Output the [x, y] coordinate of the center of the cell containing the given text.  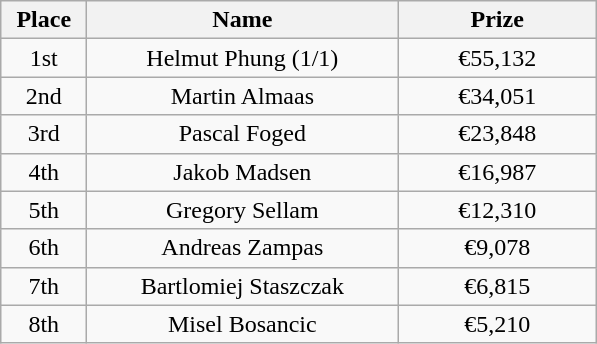
8th [44, 324]
€6,815 [498, 286]
Jakob Madsen [242, 172]
Gregory Sellam [242, 210]
2nd [44, 96]
Name [242, 20]
€23,848 [498, 134]
€34,051 [498, 96]
1st [44, 58]
Pascal Foged [242, 134]
3rd [44, 134]
€12,310 [498, 210]
Bartlomiej Staszczak [242, 286]
€16,987 [498, 172]
Prize [498, 20]
Martin Almaas [242, 96]
7th [44, 286]
6th [44, 248]
€55,132 [498, 58]
Place [44, 20]
Helmut Phung (1/1) [242, 58]
5th [44, 210]
€5,210 [498, 324]
Misel Bosancic [242, 324]
Andreas Zampas [242, 248]
4th [44, 172]
€9,078 [498, 248]
